Find where the given text appears and provide that cell's center as (x, y) coordinate. 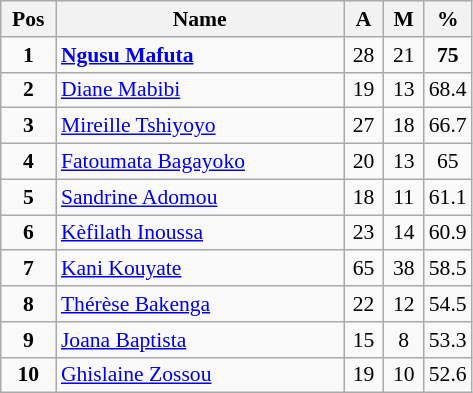
Kani Kouyate (200, 269)
75 (448, 55)
Ngusu Mafuta (200, 55)
14 (404, 233)
11 (404, 197)
Kèfilath Inoussa (200, 233)
Diane Mabibi (200, 90)
5 (28, 197)
2 (28, 90)
Mireille Tshiyoyo (200, 126)
54.5 (448, 304)
4 (28, 162)
% (448, 19)
Fatoumata Bagayoko (200, 162)
22 (364, 304)
66.7 (448, 126)
M (404, 19)
Sandrine Adomou (200, 197)
9 (28, 340)
27 (364, 126)
6 (28, 233)
58.5 (448, 269)
7 (28, 269)
1 (28, 55)
68.4 (448, 90)
28 (364, 55)
23 (364, 233)
Thérèse Bakenga (200, 304)
20 (364, 162)
Joana Baptista (200, 340)
61.1 (448, 197)
15 (364, 340)
60.9 (448, 233)
Name (200, 19)
52.6 (448, 375)
3 (28, 126)
Pos (28, 19)
Ghislaine Zossou (200, 375)
A (364, 19)
53.3 (448, 340)
12 (404, 304)
21 (404, 55)
38 (404, 269)
